Extract the (x, y) coordinate from the center of the cell holding the provided text.  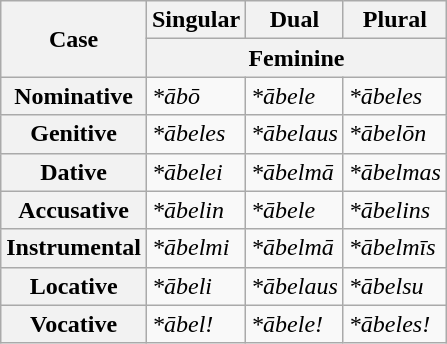
*ābelmi (196, 248)
*ābel! (196, 324)
*ābelsu (394, 286)
Accusative (74, 210)
Locative (74, 286)
Genitive (74, 134)
*ābele! (295, 324)
Dual (295, 20)
*ābō (196, 96)
Case (74, 39)
Instrumental (74, 248)
Vocative (74, 324)
Nominative (74, 96)
Feminine (296, 58)
Dative (74, 172)
*ābelins (394, 210)
*ābelmas (394, 172)
*ābelōn (394, 134)
*ābelei (196, 172)
Singular (196, 20)
*ābeles! (394, 324)
*ābelin (196, 210)
*ābelmīs (394, 248)
*ābeli (196, 286)
Plural (394, 20)
